Return [x, y] of the center of cell containing provided text 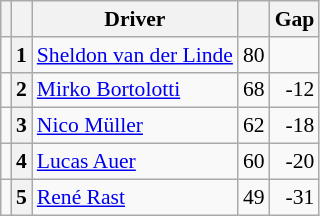
-12 [295, 90]
5 [22, 197]
Gap [295, 19]
1 [22, 55]
Nico Müller [135, 126]
60 [254, 162]
-18 [295, 126]
4 [22, 162]
René Rast [135, 197]
49 [254, 197]
3 [22, 126]
68 [254, 90]
Sheldon van der Linde [135, 55]
Mirko Bortolotti [135, 90]
Driver [135, 19]
80 [254, 55]
Lucas Auer [135, 162]
62 [254, 126]
-31 [295, 197]
-20 [295, 162]
2 [22, 90]
